Pinpoint the cell where the given text exists, returning its [x, y] midpoint coordinate. 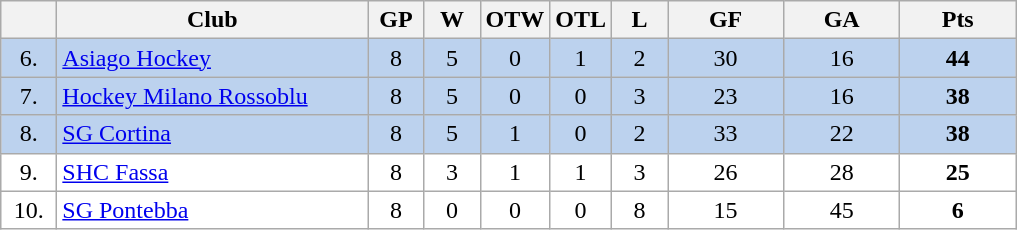
22 [842, 134]
Hockey Milano Rossoblu [212, 96]
15 [726, 210]
SHC Fassa [212, 172]
L [640, 20]
6. [29, 58]
30 [726, 58]
33 [726, 134]
9. [29, 172]
23 [726, 96]
SG Cortina [212, 134]
GA [842, 20]
44 [958, 58]
SG Pontebba [212, 210]
7. [29, 96]
W [452, 20]
25 [958, 172]
Club [212, 20]
Asiago Hockey [212, 58]
28 [842, 172]
Pts [958, 20]
GF [726, 20]
26 [726, 172]
8. [29, 134]
GP [396, 20]
10. [29, 210]
6 [958, 210]
OTW [515, 20]
OTL [581, 20]
45 [842, 210]
